From the cell containing the given text, extract its center point as (x, y) coordinate. 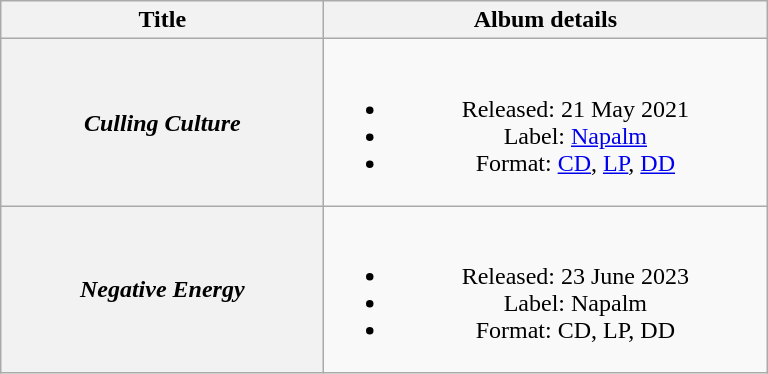
Album details (546, 20)
Culling Culture (162, 122)
Title (162, 20)
Released: 23 June 2023Label: NapalmFormat: CD, LP, DD (546, 290)
Negative Energy (162, 290)
Released: 21 May 2021Label: NapalmFormat: CD, LP, DD (546, 122)
